Identify which cell holds the provided text, then report its [x, y] central coordinate. 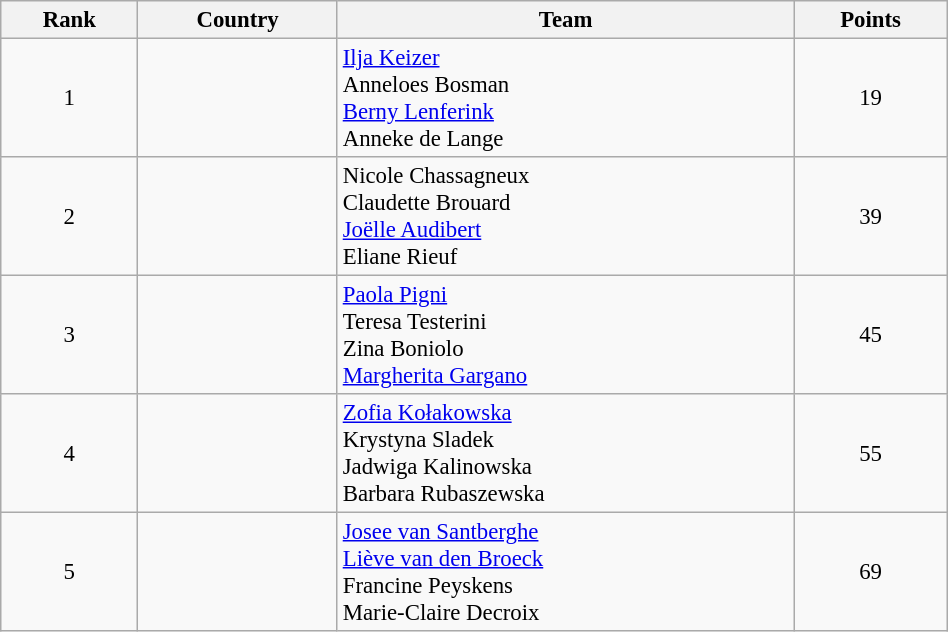
Ilja KeizerAnneloes BosmanBerny LenferinkAnneke de Lange [565, 98]
Team [565, 20]
Josee van SantbergheLiève van den BroeckFrancine PeyskensMarie-Claire Decroix [565, 572]
45 [870, 336]
Country [238, 20]
2 [70, 216]
1 [70, 98]
Nicole ChassagneuxClaudette BrouardJoëlle AudibertEliane Rieuf [565, 216]
19 [870, 98]
5 [70, 572]
Zofia KołakowskaKrystyna SladekJadwiga KalinowskaBarbara Rubaszewska [565, 454]
Paola PigniTeresa TesteriniZina BonioloMargherita Gargano [565, 336]
55 [870, 454]
39 [870, 216]
69 [870, 572]
4 [70, 454]
Points [870, 20]
3 [70, 336]
Rank [70, 20]
